Pinpoint the cell where the given text exists, returning its (X, Y) midpoint coordinate. 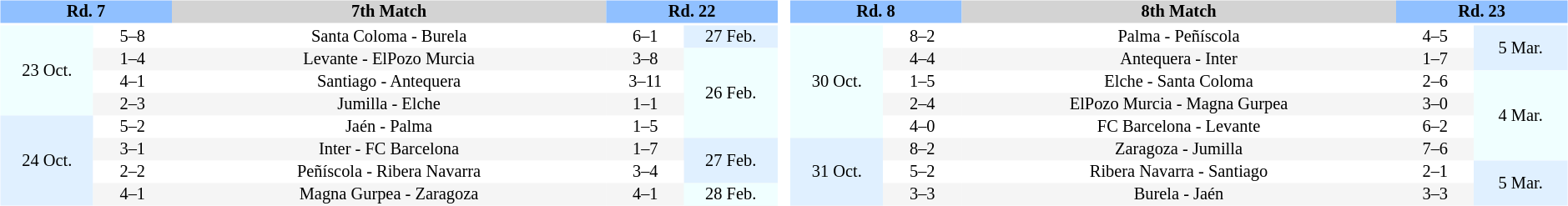
31 Oct. (837, 172)
3–0 (1435, 105)
7th Match (389, 12)
4–4 (923, 60)
4 Mar. (1520, 115)
1–4 (132, 60)
Jumilla - Elche (389, 105)
2–4 (923, 105)
ElPozo Murcia - Magna Gurpea (1178, 105)
2–6 (1435, 82)
6–2 (1435, 127)
Santiago - Antequera (389, 82)
3–1 (132, 150)
8th Match (1178, 12)
Levante - ElPozo Murcia (389, 60)
28 Feb. (731, 195)
30 Oct. (837, 82)
1–1 (646, 105)
3–4 (646, 172)
4–0 (923, 127)
Rd. 8 (876, 12)
Rd. 23 (1482, 12)
Ribera Navarra - Santiago (1178, 172)
Santa Coloma - Burela (389, 37)
2–2 (132, 172)
Rd. 7 (85, 12)
Jaén - Palma (389, 127)
7–6 (1435, 150)
Elche - Santa Coloma (1178, 82)
Rd. 22 (693, 12)
Burela - Jaén (1178, 195)
6–1 (646, 37)
Zaragoza - Jumilla (1178, 150)
5–8 (132, 37)
26 Feb. (731, 93)
Inter - FC Barcelona (389, 150)
Peñíscola - Ribera Navarra (389, 172)
2–3 (132, 105)
Antequera - Inter (1178, 60)
FC Barcelona - Levante (1178, 127)
2–1 (1435, 172)
3–8 (646, 60)
Palma - Peñíscola (1178, 37)
23 Oct. (47, 70)
Magna Gurpea - Zaragoza (389, 195)
3–11 (646, 82)
4–5 (1435, 37)
24 Oct. (47, 160)
